Scan for the cell matching the given text and deliver its [x, y] coordinate at center. 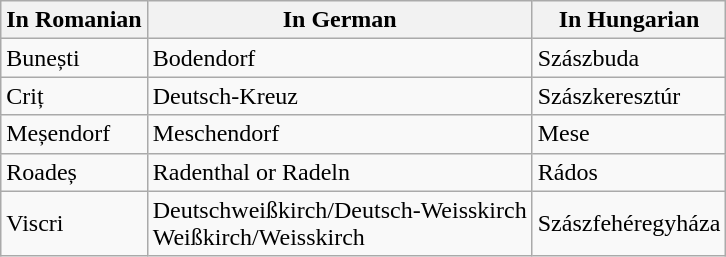
Deutsch-Kreuz [340, 96]
Szászkeresztúr [629, 96]
Meșendorf [74, 134]
Roadeș [74, 172]
Radenthal or Radeln [340, 172]
Szászbuda [629, 58]
Szászfehéregyháza [629, 224]
In Romanian [74, 20]
In German [340, 20]
Viscri [74, 224]
Bodendorf [340, 58]
Criț [74, 96]
Bunești [74, 58]
Deutschweißkirch/Deutsch-WeisskirchWeißkirch/Weisskirch [340, 224]
Mese [629, 134]
Rádos [629, 172]
In Hungarian [629, 20]
Meschendorf [340, 134]
